Scan for the cell matching the given text and deliver its [X, Y] coordinate at center. 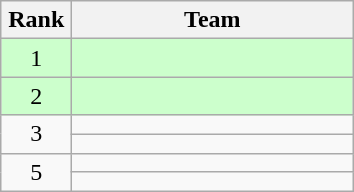
2 [36, 96]
5 [36, 172]
3 [36, 134]
Rank [36, 20]
Team [212, 20]
1 [36, 58]
